Extract the [X, Y] coordinate from the center of the cell holding the provided text.  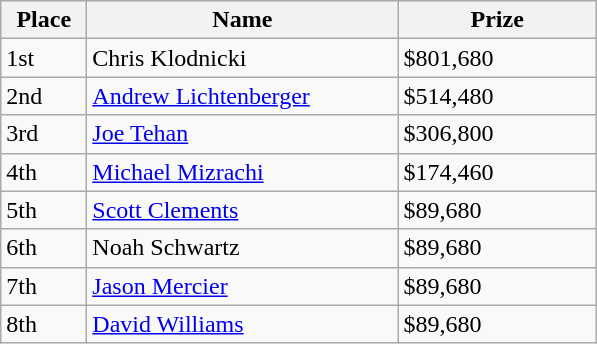
$514,480 [498, 96]
6th [44, 248]
8th [44, 324]
3rd [44, 134]
Jason Mercier [242, 286]
Noah Schwartz [242, 248]
David Williams [242, 324]
7th [44, 286]
Name [242, 20]
2nd [44, 96]
$306,800 [498, 134]
Prize [498, 20]
Joe Tehan [242, 134]
5th [44, 210]
Place [44, 20]
1st [44, 58]
Chris Klodnicki [242, 58]
$174,460 [498, 172]
Andrew Lichtenberger [242, 96]
Scott Clements [242, 210]
$801,680 [498, 58]
4th [44, 172]
Michael Mizrachi [242, 172]
